Output the (x, y) coordinate of the center of the cell containing the given text.  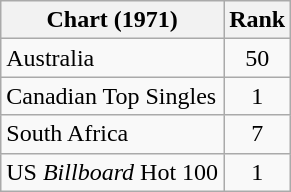
US Billboard Hot 100 (112, 172)
Australia (112, 58)
Chart (1971) (112, 20)
South Africa (112, 134)
7 (258, 134)
Rank (258, 20)
Canadian Top Singles (112, 96)
50 (258, 58)
